From the cell containing the given text, extract its center point as [X, Y] coordinate. 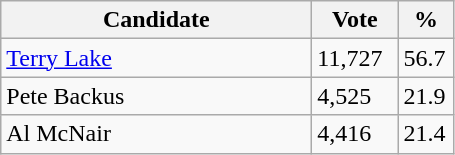
4,416 [355, 134]
Terry Lake [156, 58]
Pete Backus [156, 96]
21.9 [426, 96]
% [426, 20]
Al McNair [156, 134]
Candidate [156, 20]
21.4 [426, 134]
Vote [355, 20]
4,525 [355, 96]
11,727 [355, 58]
56.7 [426, 58]
